Capture the cell that displays the provided text and extract its [x, y] central coordinate. 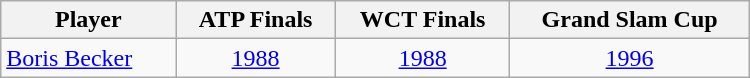
WCT Finals [422, 20]
1996 [630, 58]
Player [88, 20]
ATP Finals [256, 20]
Grand Slam Cup [630, 20]
Boris Becker [88, 58]
